Capture the cell that displays the provided text and extract its (X, Y) central coordinate. 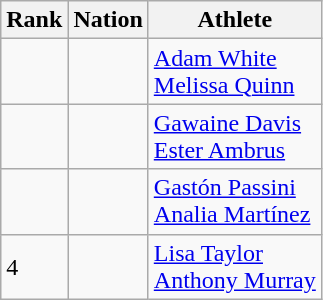
Gastón PassiniAnalia Martínez (234, 202)
Lisa TaylorAnthony Murray (234, 266)
Athlete (234, 20)
Nation (108, 20)
Gawaine DavisEster Ambrus (234, 136)
Rank (34, 20)
4 (34, 266)
Adam WhiteMelissa Quinn (234, 72)
